Determine the (X, Y) coordinate at the center of the cell enclosing the given text.  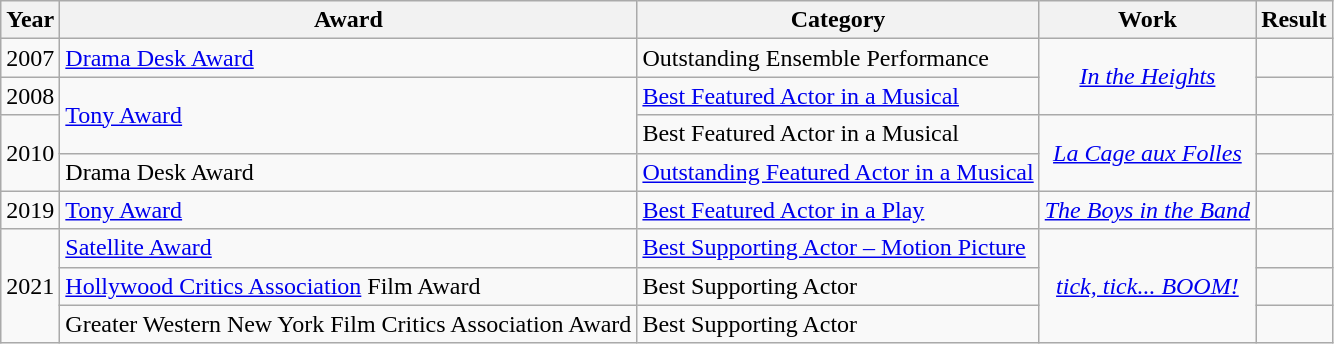
Result (1294, 20)
Outstanding Ensemble Performance (838, 58)
Best Supporting Actor – Motion Picture (838, 248)
Year (30, 20)
2021 (30, 286)
Satellite Award (348, 248)
Award (348, 20)
Outstanding Featured Actor in a Musical (838, 172)
2019 (30, 210)
Work (1147, 20)
Best Featured Actor in a Play (838, 210)
The Boys in the Band (1147, 210)
2008 (30, 96)
Category (838, 20)
Hollywood Critics Association Film Award (348, 286)
2010 (30, 153)
Greater Western New York Film Critics Association Award (348, 324)
tick, tick... BOOM! (1147, 286)
La Cage aux Folles (1147, 153)
2007 (30, 58)
In the Heights (1147, 77)
